For the text-containing cell, return its midpoint in [X, Y] coordinate format. 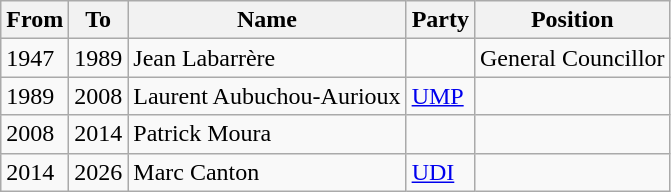
To [98, 20]
UDI [440, 172]
From [35, 20]
Party [440, 20]
Position [572, 20]
1947 [35, 58]
UMP [440, 96]
Name [267, 20]
Laurent Aubuchou-Aurioux [267, 96]
Patrick Moura [267, 134]
General Councillor [572, 58]
2026 [98, 172]
Jean Labarrère [267, 58]
Marc Canton [267, 172]
